Provide the [x, y] coordinate of the cell's center where the given text is located.  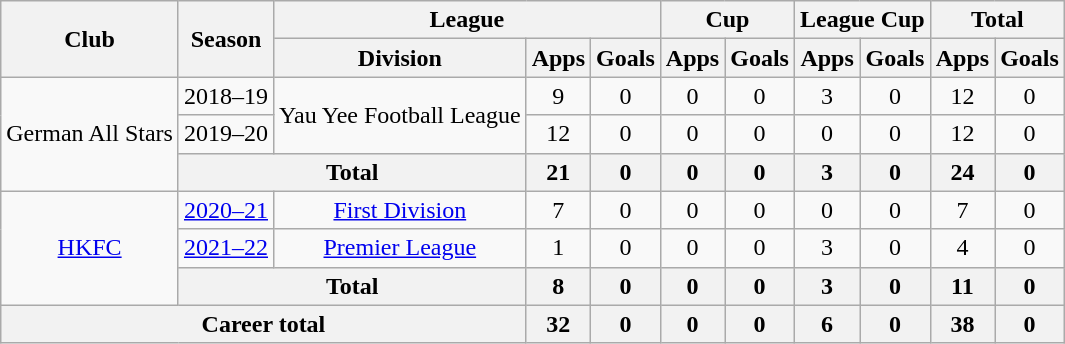
4 [962, 248]
9 [558, 96]
HKFC [90, 248]
Premier League [400, 248]
8 [558, 286]
2019–20 [226, 134]
League [468, 20]
24 [962, 172]
Club [90, 39]
11 [962, 286]
League Cup [862, 20]
2018–19 [226, 96]
Division [400, 58]
2020–21 [226, 210]
1 [558, 248]
Yau Yee Football League [400, 115]
Career total [264, 324]
2021–22 [226, 248]
6 [826, 324]
21 [558, 172]
First Division [400, 210]
Season [226, 39]
Cup [727, 20]
German All Stars [90, 134]
38 [962, 324]
32 [558, 324]
